Detect which cell encompasses the target text, then output its [x, y] center coordinate. 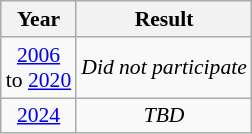
2024 [38, 116]
Result [164, 19]
Did not participate [164, 68]
2006to 2020 [38, 68]
TBD [164, 116]
Year [38, 19]
